Extract the (x, y) coordinate from the center of the cell holding the provided text.  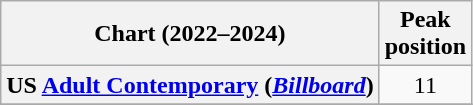
Peakposition (425, 34)
11 (425, 85)
Chart (2022–2024) (190, 34)
US Adult Contemporary (Billboard) (190, 85)
